Return the [X, Y] coordinate for the center point of the cell that contains the specified text.  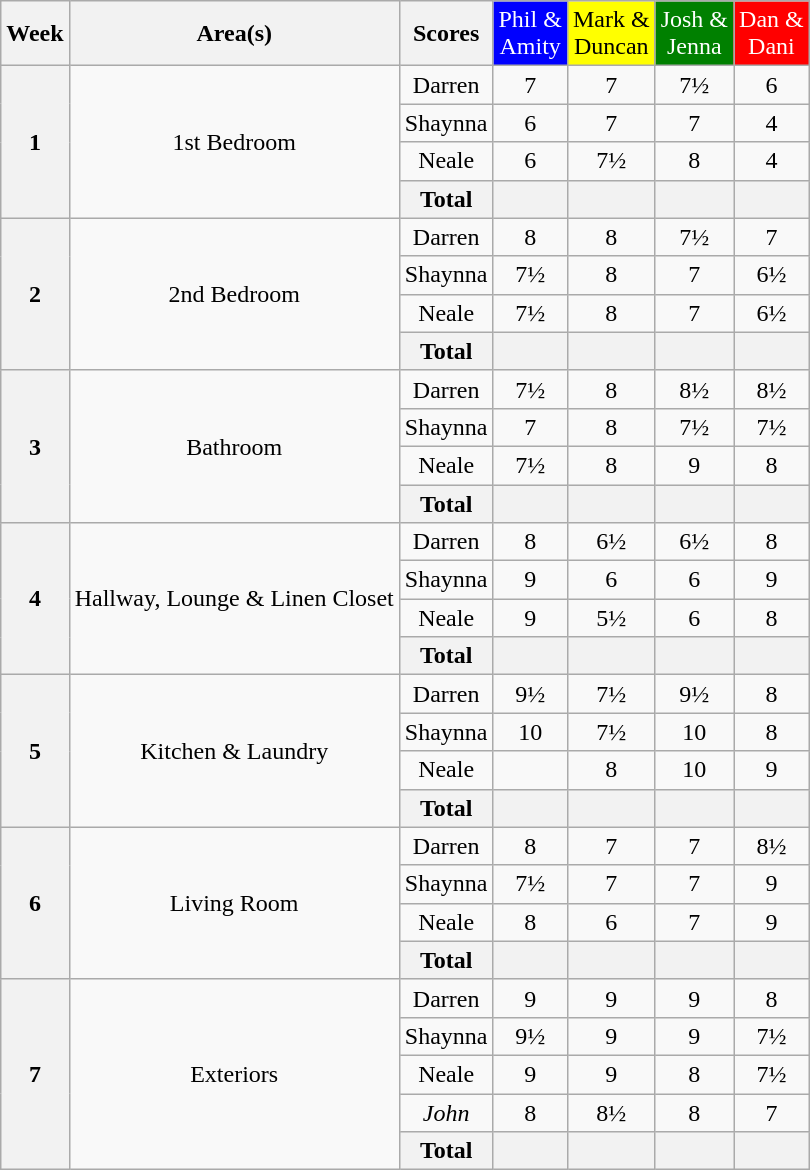
Hallway, Lounge & Linen Closet [234, 599]
Living Room [234, 903]
Josh &Jenna [694, 34]
Kitchen & Laundry [234, 751]
1 [35, 142]
John [446, 1113]
Mark &Duncan [611, 34]
Dan &Dani [772, 34]
Scores [446, 34]
Phil &Amity [530, 34]
Week [35, 34]
1st Bedroom [234, 142]
Area(s) [234, 34]
5 [35, 751]
3 [35, 446]
5½ [611, 618]
2 [35, 294]
Exteriors [234, 1074]
2nd Bedroom [234, 294]
Bathroom [234, 446]
